Locate the cell with the specified text and output its [x, y] center coordinate. 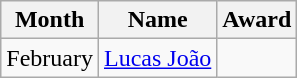
February [50, 58]
Lucas João [157, 58]
Award [257, 20]
Name [157, 20]
Month [50, 20]
